Scan for the cell matching the given text and deliver its [X, Y] coordinate at center. 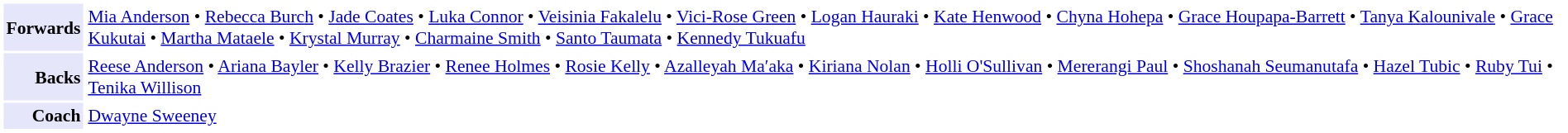
Dwayne Sweeney [825, 116]
Backs [43, 76]
Coach [43, 116]
Forwards [43, 26]
